Search for the cell housing the specified text and yield its (X, Y) center coordinate. 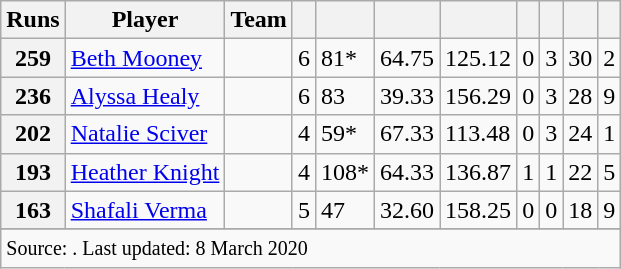
125.12 (478, 58)
Natalie Sciver (145, 134)
67.33 (408, 134)
64.33 (408, 172)
Player (145, 20)
113.48 (478, 134)
30 (580, 58)
236 (33, 96)
59* (344, 134)
22 (580, 172)
163 (33, 210)
202 (33, 134)
Runs (33, 20)
2 (610, 58)
32.60 (408, 210)
156.29 (478, 96)
Shafali Verma (145, 210)
24 (580, 134)
Team (259, 20)
136.87 (478, 172)
18 (580, 210)
Alyssa Healy (145, 96)
193 (33, 172)
28 (580, 96)
39.33 (408, 96)
Beth Mooney (145, 58)
83 (344, 96)
259 (33, 58)
Heather Knight (145, 172)
64.75 (408, 58)
81* (344, 58)
108* (344, 172)
Source: . Last updated: 8 March 2020 (311, 248)
158.25 (478, 210)
47 (344, 210)
